Return the (X, Y) coordinate for the center point of the cell that contains the specified text.  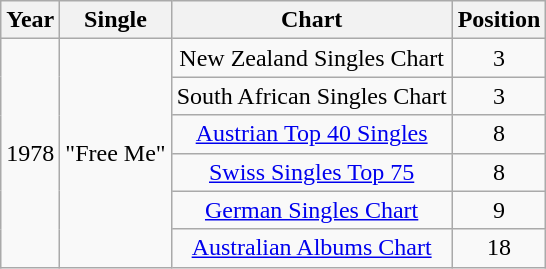
9 (499, 210)
German Singles Chart (312, 210)
Single (116, 20)
Year (30, 20)
Australian Albums Chart (312, 248)
1978 (30, 153)
Position (499, 20)
18 (499, 248)
South African Singles Chart (312, 96)
Chart (312, 20)
Swiss Singles Top 75 (312, 172)
New Zealand Singles Chart (312, 58)
Austrian Top 40 Singles (312, 134)
"Free Me" (116, 153)
